From the cell containing the given text, extract its center point as [x, y] coordinate. 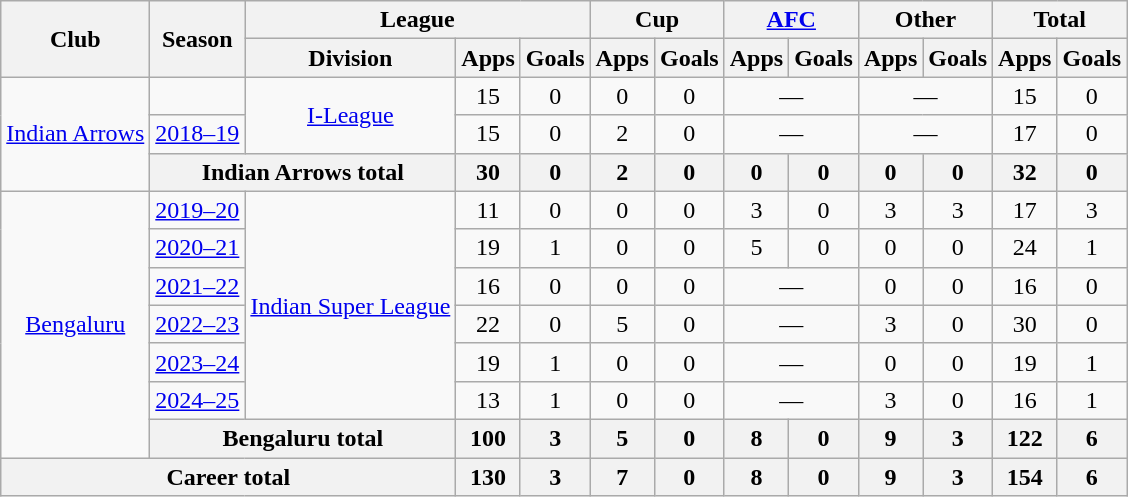
Indian Arrows total [303, 172]
League [418, 20]
154 [1025, 477]
13 [488, 400]
2024–25 [198, 400]
Season [198, 39]
122 [1025, 438]
2018–19 [198, 134]
AFC [791, 20]
100 [488, 438]
7 [622, 477]
Career total [228, 477]
32 [1025, 172]
2023–24 [198, 362]
Indian Arrows [76, 134]
Bengaluru total [303, 438]
Division [350, 58]
2020–21 [198, 248]
I-League [350, 115]
11 [488, 210]
Other [925, 20]
22 [488, 324]
Cup [657, 20]
Bengaluru [76, 324]
Indian Super League [350, 305]
130 [488, 477]
24 [1025, 248]
2022–23 [198, 324]
Club [76, 39]
2019–20 [198, 210]
Total [1060, 20]
2021–22 [198, 286]
